For the text-containing cell, return its midpoint in (x, y) coordinate format. 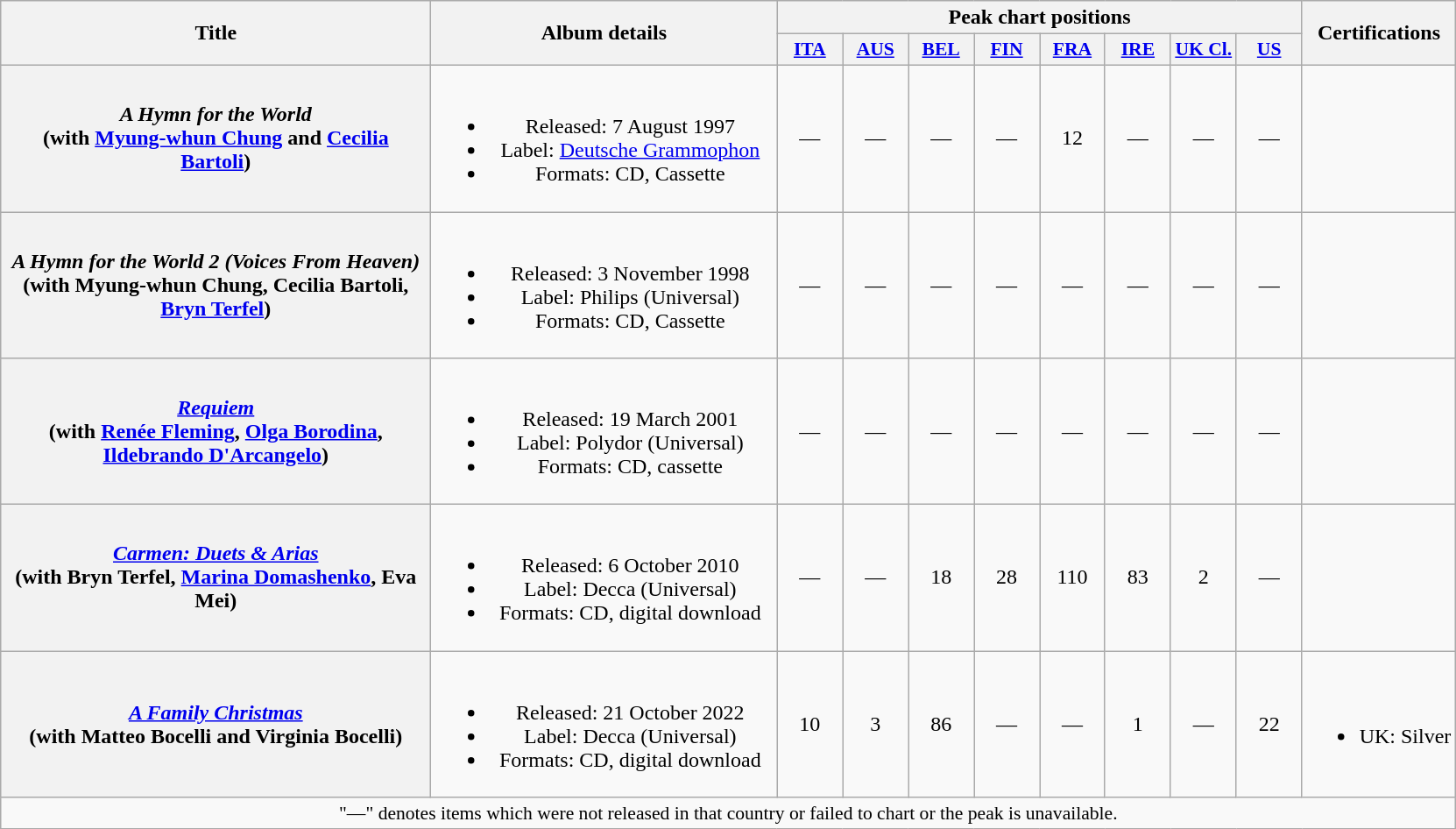
12 (1072, 138)
A Hymn for the World 2 (Voices From Heaven)(with Myung-whun Chung, Cecilia Bartoli, Bryn Terfel) (216, 286)
UK: Silver (1379, 724)
A Hymn for the World(with Myung-whun Chung and Cecilia Bartoli) (216, 138)
Released: 19 March 2001Label: Polydor (Universal)Formats: CD, cassette (604, 431)
FIN (1007, 50)
Peak chart positions (1039, 18)
BEL (941, 50)
Carmen: Duets & Arias(with Bryn Terfel, Marina Domashenko, Eva Mei) (216, 578)
AUS (876, 50)
22 (1269, 724)
86 (941, 724)
UK Cl. (1204, 50)
Released: 7 August 1997Label: Deutsche GrammophonFormats: CD, Cassette (604, 138)
2 (1204, 578)
Released: 21 October 2022Label: Decca (Universal)Formats: CD, digital download (604, 724)
110 (1072, 578)
IRE (1137, 50)
"—" denotes items which were not released in that country or failed to chart or the peak is unavailable. (729, 813)
Requiem(with Renée Fleming, Olga Borodina, Ildebrando D'Arcangelo) (216, 431)
3 (876, 724)
18 (941, 578)
FRA (1072, 50)
Certifications (1379, 33)
83 (1137, 578)
Released: 6 October 2010Label: Decca (Universal)Formats: CD, digital download (604, 578)
A Family Christmas(with Matteo Bocelli and Virginia Bocelli) (216, 724)
Title (216, 33)
ITA (809, 50)
28 (1007, 578)
1 (1137, 724)
Album details (604, 33)
Released: 3 November 1998Label: Philips (Universal)Formats: CD, Cassette (604, 286)
10 (809, 724)
US (1269, 50)
